Find where the given text appears and provide that cell's center as [X, Y] coordinate. 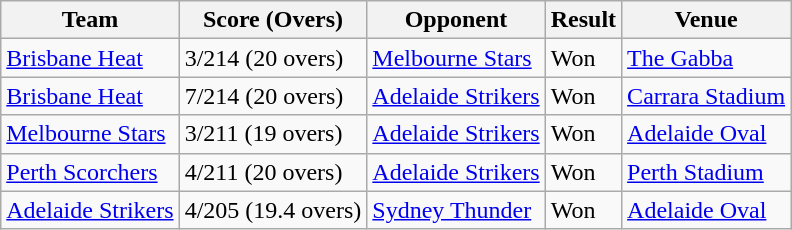
3/214 (20 overs) [273, 58]
4/211 (20 overs) [273, 172]
3/211 (19 overs) [273, 134]
4/205 (19.4 overs) [273, 210]
Team [90, 20]
Perth Scorchers [90, 172]
Result [583, 20]
Sydney Thunder [456, 210]
Perth Stadium [706, 172]
7/214 (20 overs) [273, 96]
Opponent [456, 20]
Score (Overs) [273, 20]
Carrara Stadium [706, 96]
The Gabba [706, 58]
Venue [706, 20]
